Locate the cell with the specified text and output its (X, Y) center coordinate. 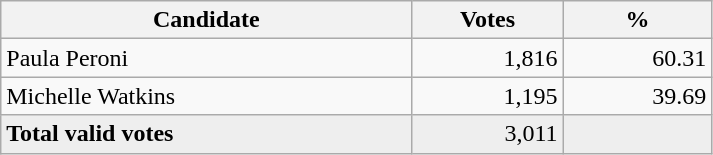
1,816 (488, 58)
60.31 (638, 58)
Michelle Watkins (206, 96)
39.69 (638, 96)
% (638, 20)
Candidate (206, 20)
Total valid votes (206, 134)
Paula Peroni (206, 58)
Votes (488, 20)
3,011 (488, 134)
1,195 (488, 96)
